Identify which cell holds the provided text, then report its [X, Y] central coordinate. 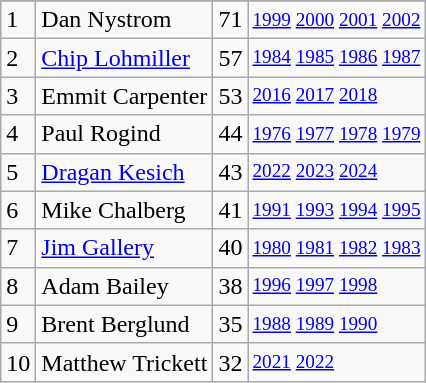
1988 1989 1990 [336, 324]
71 [230, 20]
Jim Gallery [124, 248]
1991 1993 1994 1995 [336, 210]
1 [18, 20]
3 [18, 96]
10 [18, 362]
9 [18, 324]
53 [230, 96]
1984 1985 1986 1987 [336, 58]
Matthew Trickett [124, 362]
Chip Lohmiller [124, 58]
5 [18, 172]
40 [230, 248]
2016 2017 2018 [336, 96]
1996 1997 1998 [336, 286]
2022 2023 2024 [336, 172]
43 [230, 172]
32 [230, 362]
Paul Rogind [124, 134]
7 [18, 248]
38 [230, 286]
1980 1981 1982 1983 [336, 248]
Dan Nystrom [124, 20]
2021 2022 [336, 362]
35 [230, 324]
Mike Chalberg [124, 210]
2 [18, 58]
Dragan Kesich [124, 172]
Emmit Carpenter [124, 96]
41 [230, 210]
1999 2000 2001 2002 [336, 20]
6 [18, 210]
4 [18, 134]
8 [18, 286]
Adam Bailey [124, 286]
57 [230, 58]
44 [230, 134]
1976 1977 1978 1979 [336, 134]
Brent Berglund [124, 324]
